Detect which cell encompasses the target text, then output its [x, y] center coordinate. 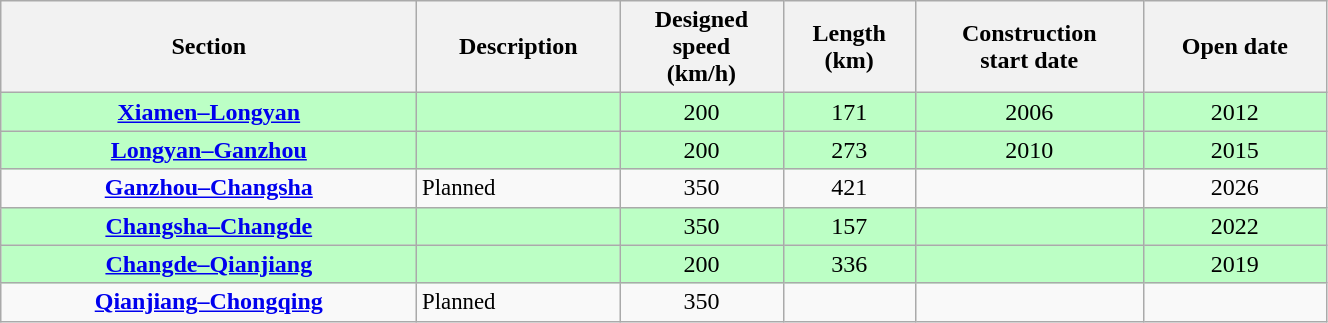
Description [518, 47]
Section [209, 47]
2015 [1234, 150]
Construction start date [1029, 47]
Designed speed (km/h) [702, 47]
157 [849, 226]
Qianjiang–Chongqing [209, 302]
Length (km) [849, 47]
336 [849, 264]
273 [849, 150]
Ganzhou–Changsha [209, 188]
Longyan–Ganzhou [209, 150]
171 [849, 112]
421 [849, 188]
2019 [1234, 264]
Changsha–Changde [209, 226]
Open date [1234, 47]
2012 [1234, 112]
Xiamen–Longyan [209, 112]
2022 [1234, 226]
2010 [1029, 150]
2006 [1029, 112]
2026 [1234, 188]
Changde–Qianjiang [209, 264]
